Find where the given text appears and provide that cell's center as (x, y) coordinate. 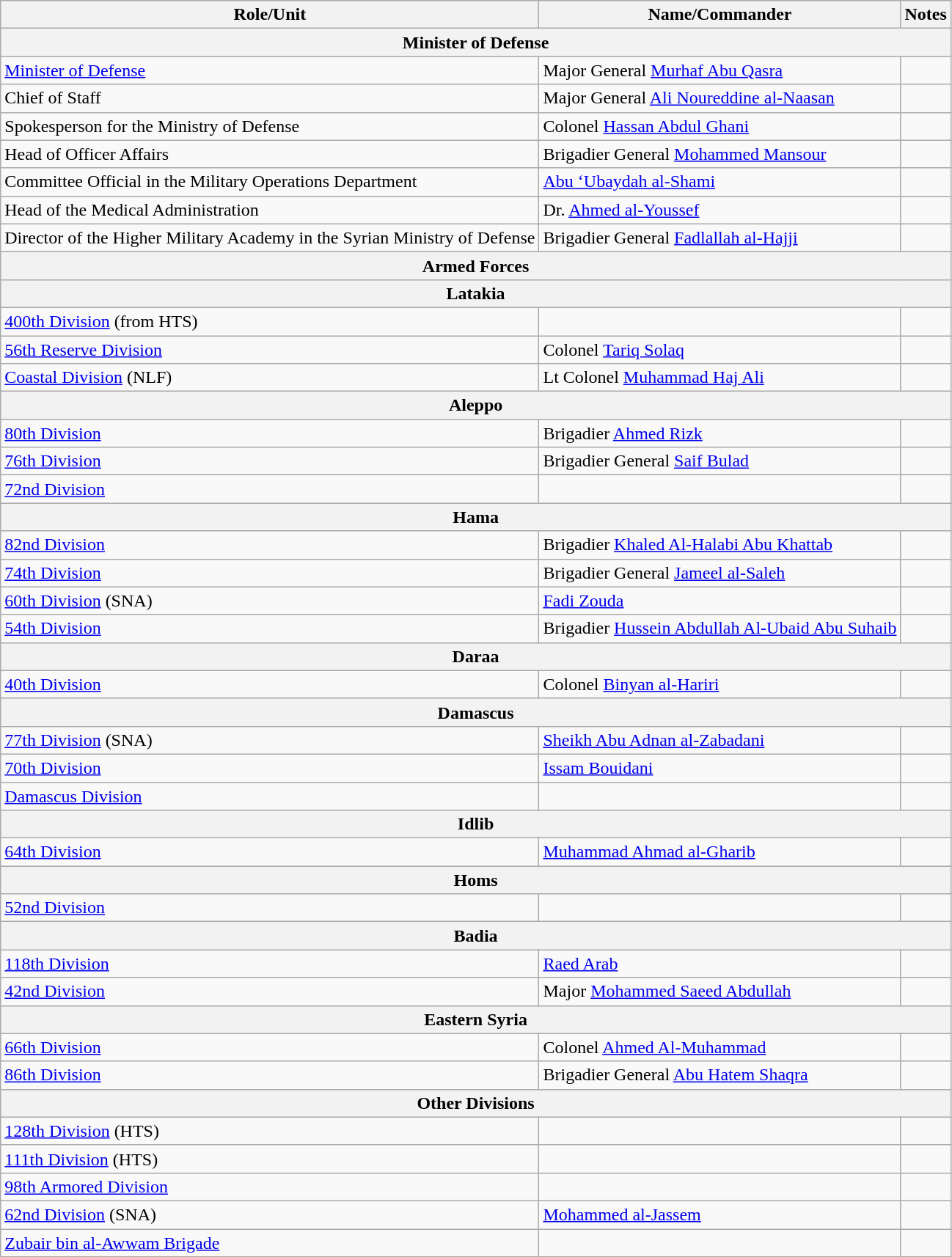
54th Division (270, 628)
Director of the Higher Military Academy in the Syrian Ministry of Defense (270, 238)
Brigadier Hussein Abdullah Al-Ubaid Abu Suhaib (720, 628)
Notes (926, 15)
Lt Colonel Muhammad Haj Ali (720, 378)
Name/Commander (720, 15)
62nd Division (SNA) (270, 1214)
Head of the Medical Administration (270, 210)
111th Division (HTS) (270, 1159)
Damascus Division (270, 796)
Brigadier General Saif Bulad (720, 461)
Colonel Tariq Solaq (720, 350)
Other Divisions (476, 1103)
Brigadier General Mohammed Mansour (720, 154)
Mohammed al-Jassem (720, 1214)
Brigadier General Fadlallah al-Hajji (720, 238)
52nd Division (270, 908)
Spokesperson for the Ministry of Defense (270, 126)
60th Division (SNA) (270, 601)
74th Division (270, 573)
82nd Division (270, 545)
Role/Unit (270, 15)
86th Division (270, 1075)
80th Division (270, 433)
Raed Arab (720, 964)
Brigadier Ahmed Rizk (720, 433)
Muhammad Ahmad al-Gharib (720, 852)
70th Division (270, 768)
Sheikh Abu Adnan al-Zabadani (720, 740)
Aleppo (476, 406)
Major General Ali Noureddine al-Naasan (720, 98)
Committee Official in the Military Operations Department (270, 182)
400th Division (from HTS) (270, 321)
Badia (476, 936)
Chief of Staff (270, 98)
Major General Murhaf Abu Qasra (720, 70)
42nd Division (270, 992)
Brigadier Khaled Al-Halabi Abu Khattab (720, 545)
128th Division (HTS) (270, 1131)
76th Division (270, 461)
Coastal Division (NLF) (270, 378)
Colonel Ahmed Al-Muhammad (720, 1047)
Brigadier General Abu Hatem Shaqra (720, 1075)
Zubair bin al-Awwam Brigade (270, 1243)
Idlib (476, 824)
Daraa (476, 656)
Damascus (476, 712)
Colonel Hassan Abdul Ghani (720, 126)
Abu ‘Ubaydah al-Shami (720, 182)
72nd Division (270, 489)
Head of Officer Affairs (270, 154)
Homs (476, 880)
Issam Bouidani (720, 768)
118th Division (270, 964)
Brigadier General Jameel al-Saleh (720, 573)
66th Division (270, 1047)
Latakia (476, 293)
Colonel Binyan al-Hariri (720, 684)
Eastern Syria (476, 1019)
98th Armored Division (270, 1187)
56th Reserve Division (270, 350)
77th Division (SNA) (270, 740)
40th Division (270, 684)
Fadi Zouda (720, 601)
Dr. Ahmed al-Youssef (720, 210)
Major Mohammed Saeed Abdullah (720, 992)
64th Division (270, 852)
Armed Forces (476, 265)
Hama (476, 517)
